Provide the [X, Y] coordinate of the cell's center where the given text is located.  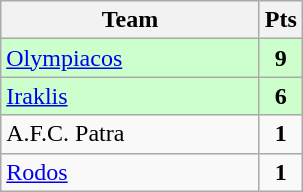
Iraklis [130, 96]
Olympiacos [130, 58]
Pts [280, 20]
6 [280, 96]
A.F.C. Patra [130, 134]
Team [130, 20]
9 [280, 58]
Rodos [130, 172]
